Detect which cell encompasses the target text, then output its [X, Y] center coordinate. 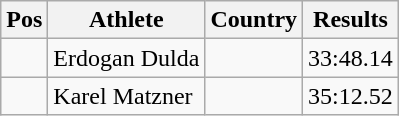
Karel Matzner [126, 96]
Erdogan Dulda [126, 58]
Country [254, 20]
33:48.14 [351, 58]
Athlete [126, 20]
Pos [24, 20]
Results [351, 20]
35:12.52 [351, 96]
